Identify which cell holds the provided text, then report its (x, y) central coordinate. 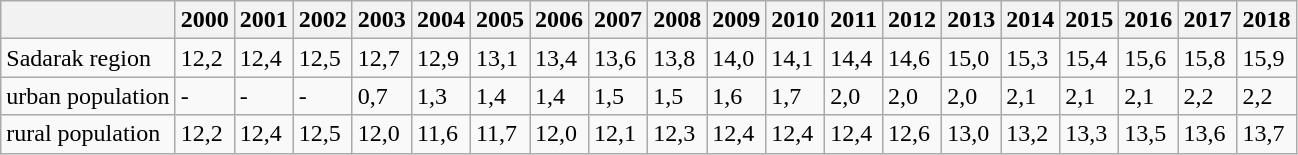
15,8 (1208, 58)
1,3 (440, 96)
13,0 (972, 134)
2003 (382, 20)
2017 (1208, 20)
13,1 (500, 58)
12,3 (678, 134)
15,4 (1090, 58)
2000 (204, 20)
12,9 (440, 58)
14,4 (854, 58)
2016 (1148, 20)
13,4 (560, 58)
2014 (1030, 20)
11,7 (500, 134)
urban population (88, 96)
2002 (322, 20)
12,6 (912, 134)
15,6 (1148, 58)
12,7 (382, 58)
13,5 (1148, 134)
2015 (1090, 20)
2005 (500, 20)
13,3 (1090, 134)
Sadarak region (88, 58)
2006 (560, 20)
2009 (736, 20)
15,9 (1266, 58)
2008 (678, 20)
14,1 (796, 58)
13,2 (1030, 134)
0,7 (382, 96)
15,3 (1030, 58)
13,7 (1266, 134)
2018 (1266, 20)
12,1 (618, 134)
2001 (264, 20)
1,6 (736, 96)
2013 (972, 20)
2004 (440, 20)
13,8 (678, 58)
1,7 (796, 96)
2010 (796, 20)
2007 (618, 20)
14,6 (912, 58)
15,0 (972, 58)
11,6 (440, 134)
2012 (912, 20)
rural population (88, 134)
2011 (854, 20)
14,0 (736, 58)
